For the text-containing cell, return its midpoint in [x, y] coordinate format. 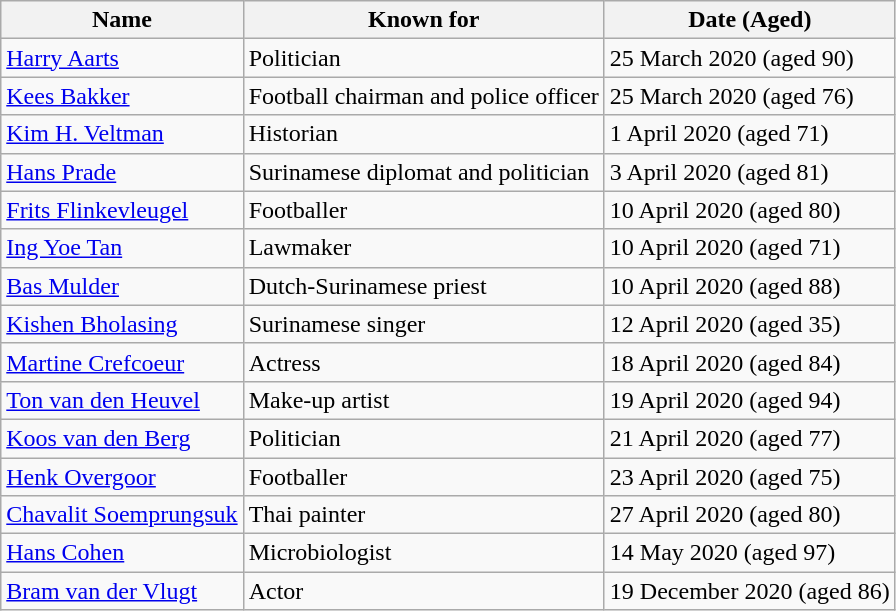
Henk Overgoor [122, 477]
Koos van den Berg [122, 438]
Bram van der Vlugt [122, 591]
Frits Flinkevleugel [122, 210]
19 December 2020 (aged 86) [750, 591]
3 April 2020 (aged 81) [750, 172]
1 April 2020 (aged 71) [750, 134]
Football chairman and police officer [424, 96]
Known for [424, 20]
Kees Bakker [122, 96]
Thai painter [424, 515]
14 May 2020 (aged 97) [750, 553]
Ing Yoe Tan [122, 248]
Lawmaker [424, 248]
Martine Crefcoeur [122, 362]
Actress [424, 362]
21 April 2020 (aged 77) [750, 438]
25 March 2020 (aged 76) [750, 96]
Surinamese diplomat and politician [424, 172]
10 April 2020 (aged 88) [750, 286]
27 April 2020 (aged 80) [750, 515]
Actor [424, 591]
Date (Aged) [750, 20]
23 April 2020 (aged 75) [750, 477]
Harry Aarts [122, 58]
Make-up artist [424, 400]
Surinamese singer [424, 324]
Microbiologist [424, 553]
Hans Cohen [122, 553]
Historian [424, 134]
Hans Prade [122, 172]
18 April 2020 (aged 84) [750, 362]
Kim H. Veltman [122, 134]
Dutch-Surinamese priest [424, 286]
Ton van den Heuvel [122, 400]
Kishen Bholasing [122, 324]
Bas Mulder [122, 286]
19 April 2020 (aged 94) [750, 400]
Name [122, 20]
12 April 2020 (aged 35) [750, 324]
10 April 2020 (aged 71) [750, 248]
Chavalit Soemprungsuk [122, 515]
10 April 2020 (aged 80) [750, 210]
25 March 2020 (aged 90) [750, 58]
